For the text-containing cell, return its midpoint in (X, Y) coordinate format. 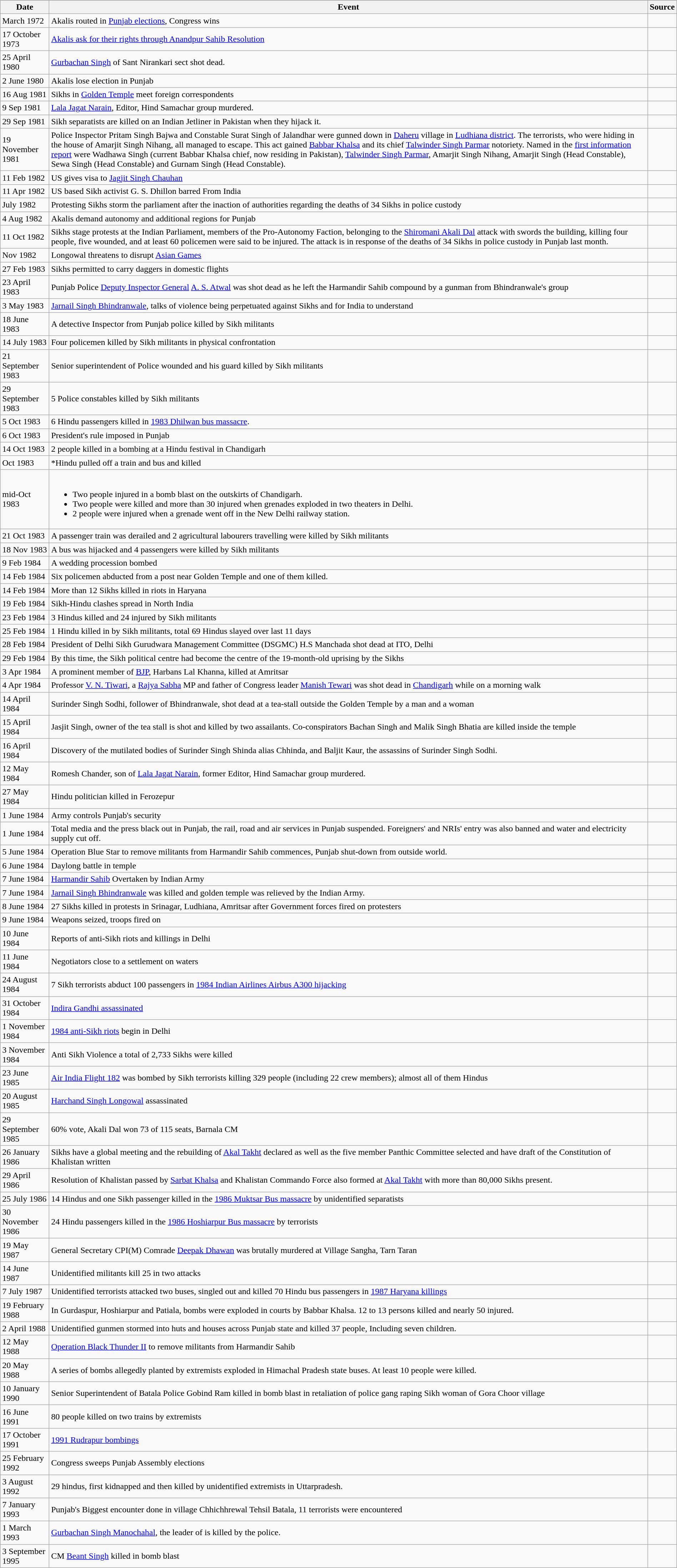
24 August 1984 (25, 985)
11 Oct 1982 (25, 237)
2 April 1988 (25, 1328)
11 Feb 1982 (25, 177)
President of Delhi Sikh Gurudwara Management Committee (DSGMC) H.S Manchada shot dead at ITO, Delhi (348, 645)
Protesting Sikhs storm the parliament after the inaction of authorities regarding the deaths of 34 Sikhs in police custody (348, 205)
By this time, the Sikh political centre had become the centre of the 19-month-old uprising by the Sikhs (348, 658)
7 Sikh terrorists abduct 100 passengers in 1984 Indian Airlines Airbus A300 hijacking (348, 985)
3 May 1983 (25, 306)
Resolution of Khalistan passed by Sarbat Khalsa and Khalistan Commando Force also formed at Akal Takht with more than 80,000 Sikhs present. (348, 1181)
80 people killed on two trains by extremists (348, 1416)
Akalis demand autonomy and additional regions for Punjab (348, 218)
15 April 1984 (25, 727)
A wedding procession bombed (348, 563)
Four policemen killed by Sikh militants in physical confrontation (348, 342)
Reports of anti-Sikh riots and killings in Delhi (348, 938)
28 Feb 1984 (25, 645)
Indira Gandhi assassinated (348, 1008)
Gurbachan Singh of Sant Nirankari sect shot dead. (348, 62)
Anti Sikh Violence a total of 2,733 Sikhs were killed (348, 1054)
6 June 1984 (25, 866)
Surinder Singh Sodhi, follower of Bhindranwale, shot dead at a tea-stall outside the Golden Temple by a man and a woman (348, 703)
19 Feb 1984 (25, 604)
A bus was hijacked and 4 passengers were killed by Sikh militants (348, 550)
mid-Oct 1983 (25, 499)
31 October 1984 (25, 1008)
US based Sikh activist G. S. Dhillon barred From India (348, 191)
Oct 1983 (25, 462)
A passenger train was derailed and 2 agricultural labourers travelling were killed by Sikh militants (348, 536)
Romesh Chander, son of Lala Jagat Narain, former Editor, Hind Samachar group murdered. (348, 773)
Sikhs permitted to carry daggers in domestic flights (348, 269)
Operation Blue Star to remove militants from Harmandir Sahib commences, Punjab shut-down from outside world. (348, 852)
26 January 1986 (25, 1157)
Harmandir Sahib Overtaken by Indian Army (348, 879)
25 Feb 1984 (25, 631)
1 Hindu killed in by Sikh militants, total 69 Hindus slayed over last 11 days (348, 631)
7 January 1993 (25, 1510)
Akalis ask for their rights through Anandpur Sahib Resolution (348, 39)
Sikh separatists are killed on an Indian Jetliner in Pakistan when they hijack it. (348, 121)
*Hindu pulled off a train and bus and killed (348, 462)
19 November 1981 (25, 149)
29 Feb 1984 (25, 658)
Unidentified terrorists attacked two buses, singled out and killed 70 Hindu bus passengers in 1987 Haryana killings (348, 1292)
19 February 1988 (25, 1310)
1 November 1984 (25, 1031)
17 October 1973 (25, 39)
Six policemen abducted from a post near Golden Temple and one of them killed. (348, 577)
29 Sep 1981 (25, 121)
Gurbachan Singh Manochahal, the leader of is killed by the police. (348, 1533)
20 May 1988 (25, 1370)
14 April 1984 (25, 703)
CM Beant Singh killed in bomb blast (348, 1556)
25 February 1992 (25, 1463)
29 April 1986 (25, 1181)
Hindu politician killed in Ferozepur (348, 796)
6 Oct 1983 (25, 435)
1991 Rudrapur bombings (348, 1440)
12 May 1988 (25, 1347)
12 May 1984 (25, 773)
11 Apr 1982 (25, 191)
In Gurdaspur, Hoshiarpur and Patiala, bombs were exploded in courts by Babbar Khalsa. 12 to 13 persons killed and nearly 50 injured. (348, 1310)
Event (348, 7)
A prominent member of BJP, Harbans Lal Khanna, killed at Amritsar (348, 672)
Negotiators close to a settlement on waters (348, 961)
March 1972 (25, 21)
1 March 1993 (25, 1533)
5 Oct 1983 (25, 422)
A series of bombs allegedly planted by extremists exploded in Himachal Pradesh state buses. At least 10 people were killed. (348, 1370)
17 October 1991 (25, 1440)
Punjab's Biggest encounter done in village Chhichhrewal Tehsil Batala, 11 terrorists were encountered (348, 1510)
Air India Flight 182 was bombed by Sikh terrorists killing 329 people (including 22 crew members); almost all of them Hindus (348, 1078)
23 Feb 1984 (25, 617)
16 Aug 1981 (25, 94)
3 Apr 1984 (25, 672)
July 1982 (25, 205)
Jarnail Singh Bhindranwale, talks of violence being perpetuated against Sikhs and for India to understand (348, 306)
25 April 1980 (25, 62)
29 hindus, first kidnapped and then killed by unidentified extremists in Uttarpradesh. (348, 1486)
27 May 1984 (25, 796)
A detective Inspector from Punjab police killed by Sikh militants (348, 324)
3 November 1984 (25, 1054)
Sikhs in Golden Temple meet foreign correspondents (348, 94)
Congress sweeps Punjab Assembly elections (348, 1463)
10 January 1990 (25, 1393)
Date (25, 7)
Sikh-Hindu clashes spread in North India (348, 604)
Longowal threatens to disrupt Asian Games (348, 255)
60% vote, Akali Dal won 73 of 115 seats, Barnala CM (348, 1129)
Punjab Police Deputy Inspector General A. S. Atwal was shot dead as he left the Harmandir Sahib compound by a gunman from Bhindranwale's group (348, 287)
3 August 1992 (25, 1486)
10 June 1984 (25, 938)
25 July 1986 (25, 1199)
Discovery of the mutilated bodies of Surinder Singh Shinda alias Chhinda, and Baljit Kaur, the assassins of Surinder Singh Sodhi. (348, 750)
4 Apr 1984 (25, 685)
9 Feb 1984 (25, 563)
14 Hindus and one Sikh passenger killed in the 1986 Muktsar Bus massacre by unidentified separatists (348, 1199)
29 September 1983 (25, 399)
23 June 1985 (25, 1078)
4 Aug 1982 (25, 218)
11 June 1984 (25, 961)
29 September 1985 (25, 1129)
Akalis lose election in Punjab (348, 81)
Army controls Punjab's security (348, 815)
Nov 1982 (25, 255)
8 June 1984 (25, 906)
14 June 1987 (25, 1273)
2 June 1980 (25, 81)
7 July 1987 (25, 1292)
18 Nov 1983 (25, 550)
20 August 1985 (25, 1101)
Operation Black Thunder II to remove militants from Harmandir Sahib (348, 1347)
President's rule imposed in Punjab (348, 435)
5 Police constables killed by Sikh militants (348, 399)
Professor V. N. Tiwari, a Rajya Sabha MP and father of Congress leader Manish Tewari was shot dead in Chandigarh while on a morning walk (348, 685)
Akalis routed in Punjab elections, Congress wins (348, 21)
3 Hindus killed and 24 injured by Sikh militants (348, 617)
3 September 1995 (25, 1556)
Source (662, 7)
21 Oct 1983 (25, 536)
Harchand Singh Longowal assassinated (348, 1101)
Weapons seized, troops fired on (348, 920)
23 April 1983 (25, 287)
18 June 1983 (25, 324)
16 April 1984 (25, 750)
24 Hindu passengers killed in the 1986 Hoshiarpur Bus massacre by terrorists (348, 1222)
Lala Jagat Narain, Editor, Hind Samachar group murdered. (348, 108)
General Secretary CPI(M) Comrade Deepak Dhawan was brutally murdered at Village Sangha, Tarn Taran (348, 1250)
2 people killed in a bombing at a Hindu festival in Chandigarh (348, 449)
9 June 1984 (25, 920)
1984 anti-Sikh riots begin in Delhi (348, 1031)
Jarnail Singh Bhindranwale was killed and golden temple was relieved by the Indian Army. (348, 893)
16 June 1991 (25, 1416)
14 July 1983 (25, 342)
27 Feb 1983 (25, 269)
14 Oct 1983 (25, 449)
US gives visa to Jagjit Singh Chauhan (348, 177)
Unidentified gunmen stormed into huts and houses across Punjab state and killed 37 people, Including seven children. (348, 1328)
9 Sep 1981 (25, 108)
Senior Superintendent of Batala Police Gobind Ram killed in bomb blast in retaliation of police gang raping Sikh woman of Gora Choor village (348, 1393)
6 Hindu passengers killed in 1983 Dhilwan bus massacre. (348, 422)
Unidentified militants kill 25 in two attacks (348, 1273)
Senior superintendent of Police wounded and his guard killed by Sikh militants (348, 366)
19 May 1987 (25, 1250)
30 November 1986 (25, 1222)
27 Sikhs killed in protests in Srinagar, Ludhiana, Amritsar after Government forces fired on protesters (348, 906)
5 June 1984 (25, 852)
More than 12 Sikhs killed in riots in Haryana (348, 590)
21 September 1983 (25, 366)
Daylong battle in temple (348, 866)
